Find where the given text appears and provide that cell's center as (X, Y) coordinate. 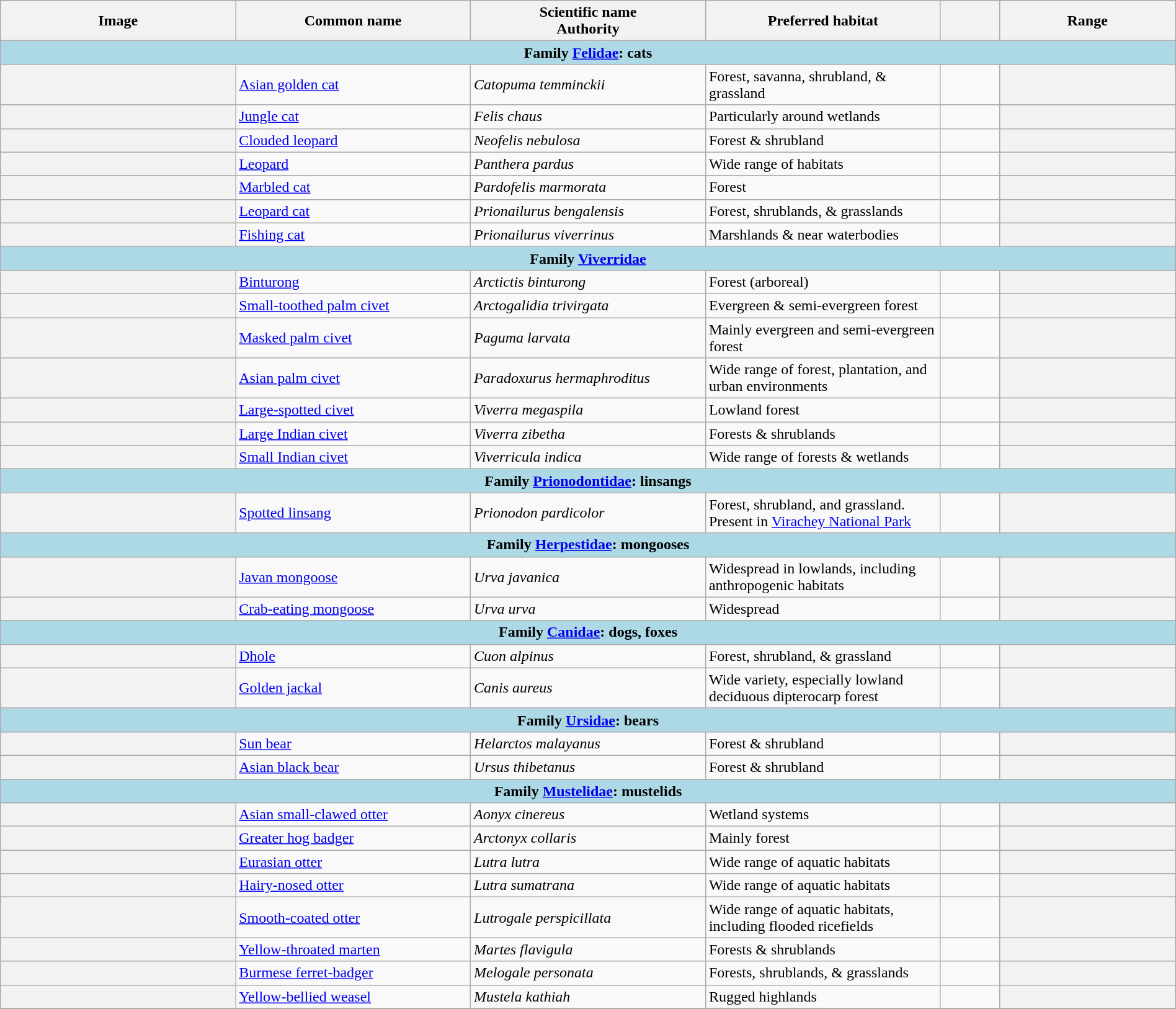
Prionailurus viverrinus (588, 235)
Wide range of forests & wetlands (822, 457)
Forest, shrublands, & grasslands (822, 211)
Panthera pardus (588, 164)
Martes flavigula (588, 949)
Prionailurus bengalensis (588, 211)
Paradoxurus hermaphroditus (588, 379)
Dhole (354, 656)
Binturong (354, 282)
Wide range of habitats (822, 164)
Image (118, 21)
Javan mongoose (354, 577)
Large-spotted civet (354, 410)
Yellow-bellied weasel (354, 997)
Aonyx cinereus (588, 815)
Common name (354, 21)
Widespread (822, 609)
Forest, shrubland, & grassland (822, 656)
Forests, shrublands, & grasslands (822, 973)
Neofelis nebulosa (588, 140)
Golden jackal (354, 688)
Spotted linsang (354, 513)
Viverra zibetha (588, 434)
Arctonyx collaris (588, 838)
Arctictis binturong (588, 282)
Family Ursidae: bears (588, 720)
Family Viverridae (588, 258)
Marbled cat (354, 187)
Yellow-throated marten (354, 949)
Helarctos malayanus (588, 743)
Burmese ferret-badger (354, 973)
Small-toothed palm civet (354, 305)
Marshlands & near waterbodies (822, 235)
Sun bear (354, 743)
Family Prionodontidae: linsangs (588, 481)
Arctogalidia trivirgata (588, 305)
Family Felidae: cats (588, 53)
Viverricula indica (588, 457)
Leopard cat (354, 211)
Forest, savanna, shrubland, & grassland (822, 84)
Forest, shrubland, and grassland. Present in Virachey National Park (822, 513)
Asian black bear (354, 767)
Greater hog badger (354, 838)
Evergreen & semi-evergreen forest (822, 305)
Forest (822, 187)
Cuon alpinus (588, 656)
Jungle cat (354, 117)
Family Mustelidae: mustelids (588, 791)
Clouded leopard (354, 140)
Lowland forest (822, 410)
Widespread in lowlands, including anthropogenic habitats (822, 577)
Asian golden cat (354, 84)
Asian small-clawed otter (354, 815)
Lutra sumatrana (588, 886)
Particularly around wetlands (822, 117)
Family Herpestidae: mongooses (588, 545)
Fishing cat (354, 235)
Rugged highlands (822, 997)
Hairy-nosed otter (354, 886)
Urva urva (588, 609)
Mustela kathiah (588, 997)
Pardofelis marmorata (588, 187)
Mainly evergreen and semi-evergreen forest (822, 338)
Lutra lutra (588, 862)
Viverra megaspila (588, 410)
Small Indian civet (354, 457)
Wide range of forest, plantation, and urban environments (822, 379)
Asian palm civet (354, 379)
Wide variety, especially lowland deciduous dipterocarp forest (822, 688)
Crab-eating mongoose (354, 609)
Canis aureus (588, 688)
Range (1087, 21)
Preferred habitat (822, 21)
Smooth-coated otter (354, 917)
Forest (arboreal) (822, 282)
Family Canidae: dogs, foxes (588, 632)
Masked palm civet (354, 338)
Wide range of aquatic habitats, including flooded ricefields (822, 917)
Paguma larvata (588, 338)
Ursus thibetanus (588, 767)
Lutrogale perspicillata (588, 917)
Urva javanica (588, 577)
Prionodon pardicolor (588, 513)
Leopard (354, 164)
Scientific nameAuthority (588, 21)
Large Indian civet (354, 434)
Wetland systems (822, 815)
Felis chaus (588, 117)
Catopuma temminckii (588, 84)
Mainly forest (822, 838)
Eurasian otter (354, 862)
Melogale personata (588, 973)
